Capture the cell that displays the provided text and extract its [x, y] central coordinate. 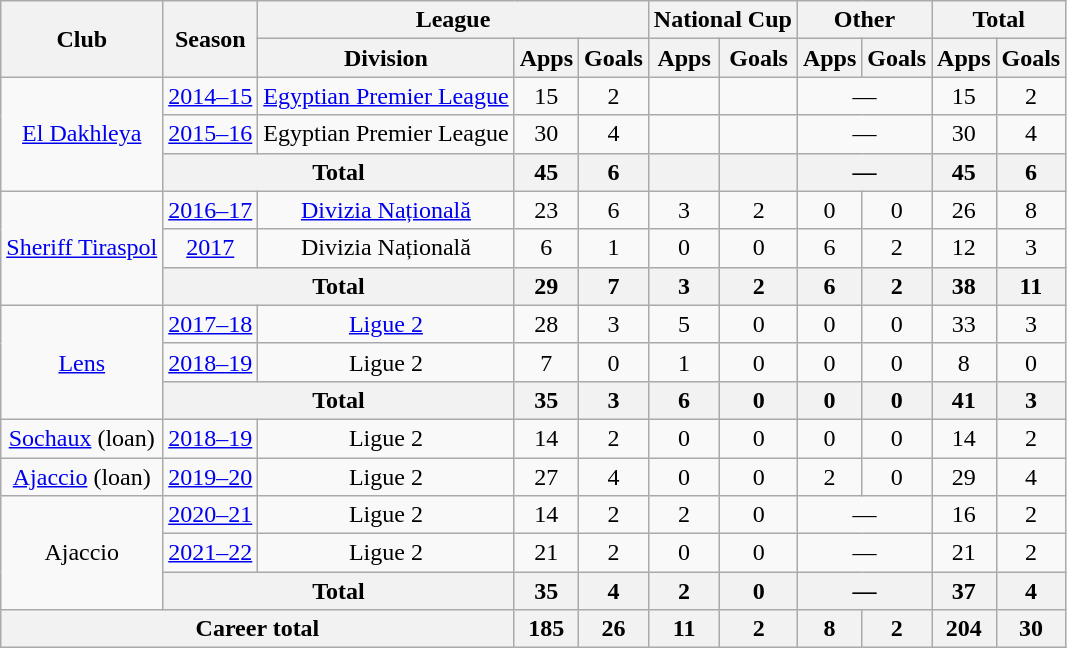
Club [82, 39]
27 [546, 477]
28 [546, 324]
16 [964, 515]
Ajaccio [82, 553]
2017–18 [210, 324]
5 [684, 324]
Ajaccio (loan) [82, 477]
185 [546, 629]
Season [210, 39]
League [453, 20]
Sheriff Tiraspol [82, 248]
Career total [258, 629]
37 [964, 591]
2015–16 [210, 134]
Other [864, 20]
41 [964, 400]
Sochaux (loan) [82, 438]
2020–21 [210, 515]
2014–15 [210, 96]
2021–22 [210, 553]
204 [964, 629]
2016–17 [210, 210]
23 [546, 210]
2019–20 [210, 477]
33 [964, 324]
2017 [210, 248]
Division [386, 58]
El Dakhleya [82, 134]
12 [964, 248]
National Cup [722, 20]
38 [964, 286]
Lens [82, 362]
